Extract the (X, Y) coordinate from the center of the cell holding the provided text.  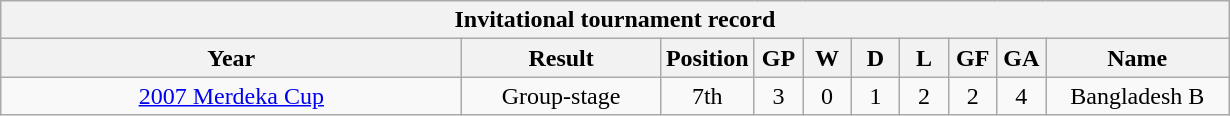
D (876, 58)
1 (876, 96)
Result (562, 58)
3 (778, 96)
W (828, 58)
L (924, 58)
4 (1022, 96)
Invitational tournament record (615, 20)
Position (707, 58)
0 (828, 96)
GF (972, 58)
Group-stage (562, 96)
Year (232, 58)
2007 Merdeka Cup (232, 96)
GA (1022, 58)
Bangladesh B (1138, 96)
GP (778, 58)
Name (1138, 58)
7th (707, 96)
